Capture the cell that displays the provided text and extract its (x, y) central coordinate. 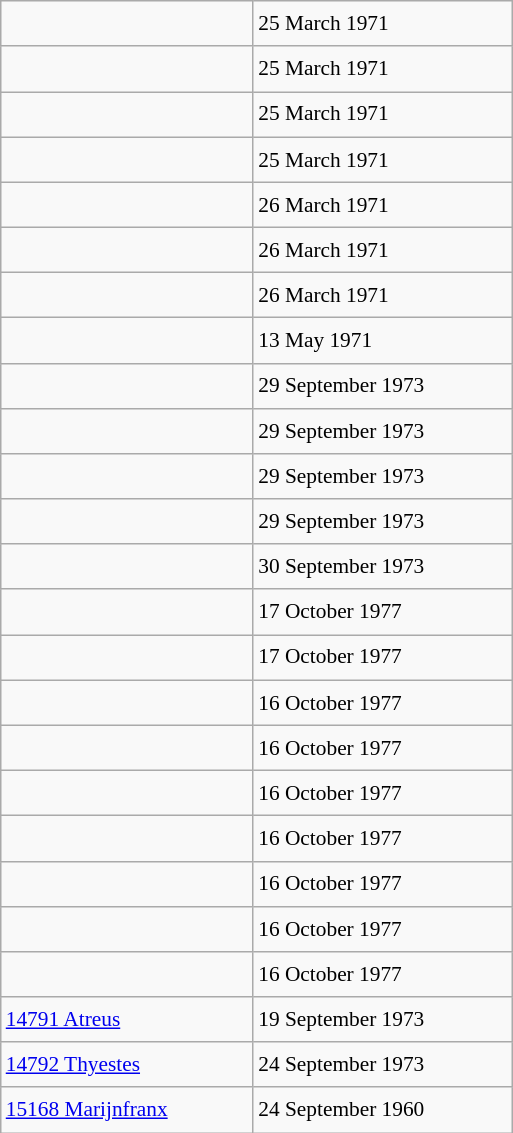
30 September 1973 (382, 566)
14791 Atreus (127, 1020)
13 May 1971 (382, 340)
24 September 1960 (382, 1110)
15168 Marijnfranx (127, 1110)
24 September 1973 (382, 1064)
19 September 1973 (382, 1020)
14792 Thyestes (127, 1064)
